Search for the cell housing the specified text and yield its (X, Y) center coordinate. 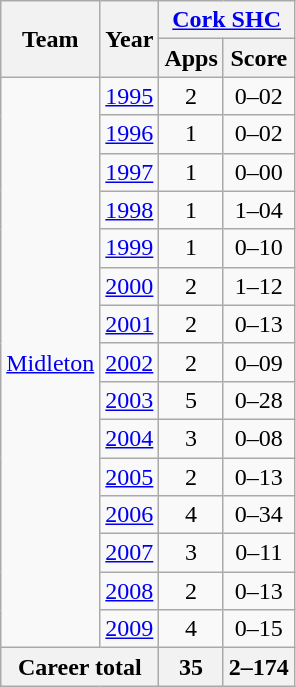
1–04 (258, 210)
0–10 (258, 248)
Cork SHC (226, 20)
Midleton (50, 362)
0–28 (258, 400)
Team (50, 39)
Score (258, 58)
2008 (130, 591)
2005 (130, 477)
1–12 (258, 286)
0–15 (258, 629)
1995 (130, 96)
1999 (130, 248)
2006 (130, 515)
0–09 (258, 362)
1997 (130, 172)
0–34 (258, 515)
0–08 (258, 438)
0–00 (258, 172)
Career total (80, 667)
2007 (130, 553)
2009 (130, 629)
Apps (191, 58)
1996 (130, 134)
Year (130, 39)
2004 (130, 438)
0–11 (258, 553)
35 (191, 667)
2000 (130, 286)
1998 (130, 210)
2001 (130, 324)
2–174 (258, 667)
2003 (130, 400)
2002 (130, 362)
5 (191, 400)
